For the text-containing cell, return its midpoint in (X, Y) coordinate format. 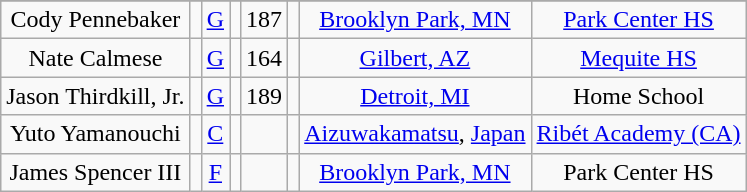
Mequite HS (638, 58)
C (215, 134)
Aizuwakamatsu, Japan (415, 134)
Jason Thirdkill, Jr. (96, 96)
164 (264, 58)
James Spencer III (96, 172)
F (215, 172)
Detroit, MI (415, 96)
Cody Pennebaker (96, 20)
187 (264, 20)
Nate Calmese (96, 58)
Home School (638, 96)
Gilbert, AZ (415, 58)
Ribét Academy (CA) (638, 134)
Yuto Yamanouchi (96, 134)
189 (264, 96)
